Determine the (X, Y) coordinate at the center of the cell enclosing the given text.  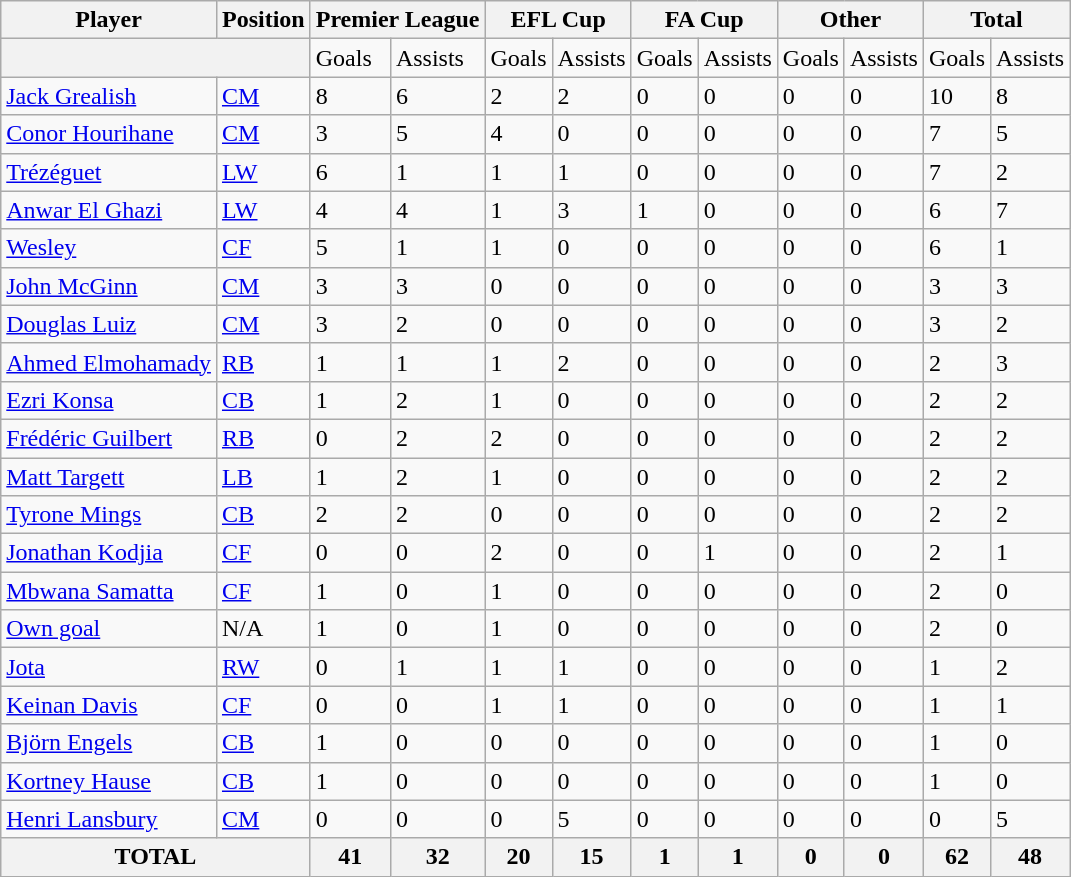
N/A (263, 629)
Wesley (109, 248)
Mbwana Samatta (109, 591)
Position (263, 20)
TOTAL (156, 857)
Keinan Davis (109, 705)
62 (956, 857)
EFL Cup (558, 20)
Tyrone Mings (109, 515)
20 (518, 857)
Björn Engels (109, 743)
Ahmed Elmohamady (109, 362)
Own goal (109, 629)
Douglas Luiz (109, 324)
10 (956, 96)
Kortney Hause (109, 781)
Matt Targett (109, 477)
Ezri Konsa (109, 400)
41 (350, 857)
Total (996, 20)
John McGinn (109, 286)
32 (438, 857)
Premier League (398, 20)
Other (850, 20)
Jonathan Kodjia (109, 553)
Frédéric Guilbert (109, 438)
Jota (109, 667)
15 (592, 857)
Conor Hourihane (109, 134)
Jack Grealish (109, 96)
FA Cup (704, 20)
Trézéguet (109, 172)
RW (263, 667)
LB (263, 477)
48 (1030, 857)
Anwar El Ghazi (109, 210)
Player (109, 20)
Henri Lansbury (109, 819)
